Scan for the cell matching the given text and deliver its [X, Y] coordinate at center. 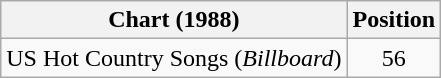
Position [394, 20]
Chart (1988) [174, 20]
US Hot Country Songs (Billboard) [174, 58]
56 [394, 58]
